Return [X, Y] of the center of cell containing provided text 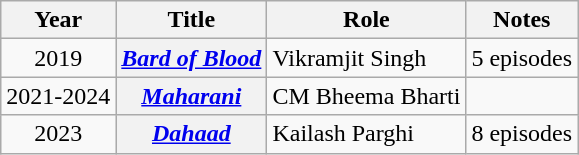
Notes [522, 20]
Title [192, 20]
Kailash Parghi [366, 134]
5 episodes [522, 58]
Year [58, 20]
2019 [58, 58]
Bard of Blood [192, 58]
Dahaad [192, 134]
Maharani [192, 96]
8 episodes [522, 134]
Role [366, 20]
2023 [58, 134]
CM Bheema Bharti [366, 96]
Vikramjit Singh [366, 58]
2021-2024 [58, 96]
